Provide the [X, Y] coordinate of the cell's center where the given text is located.  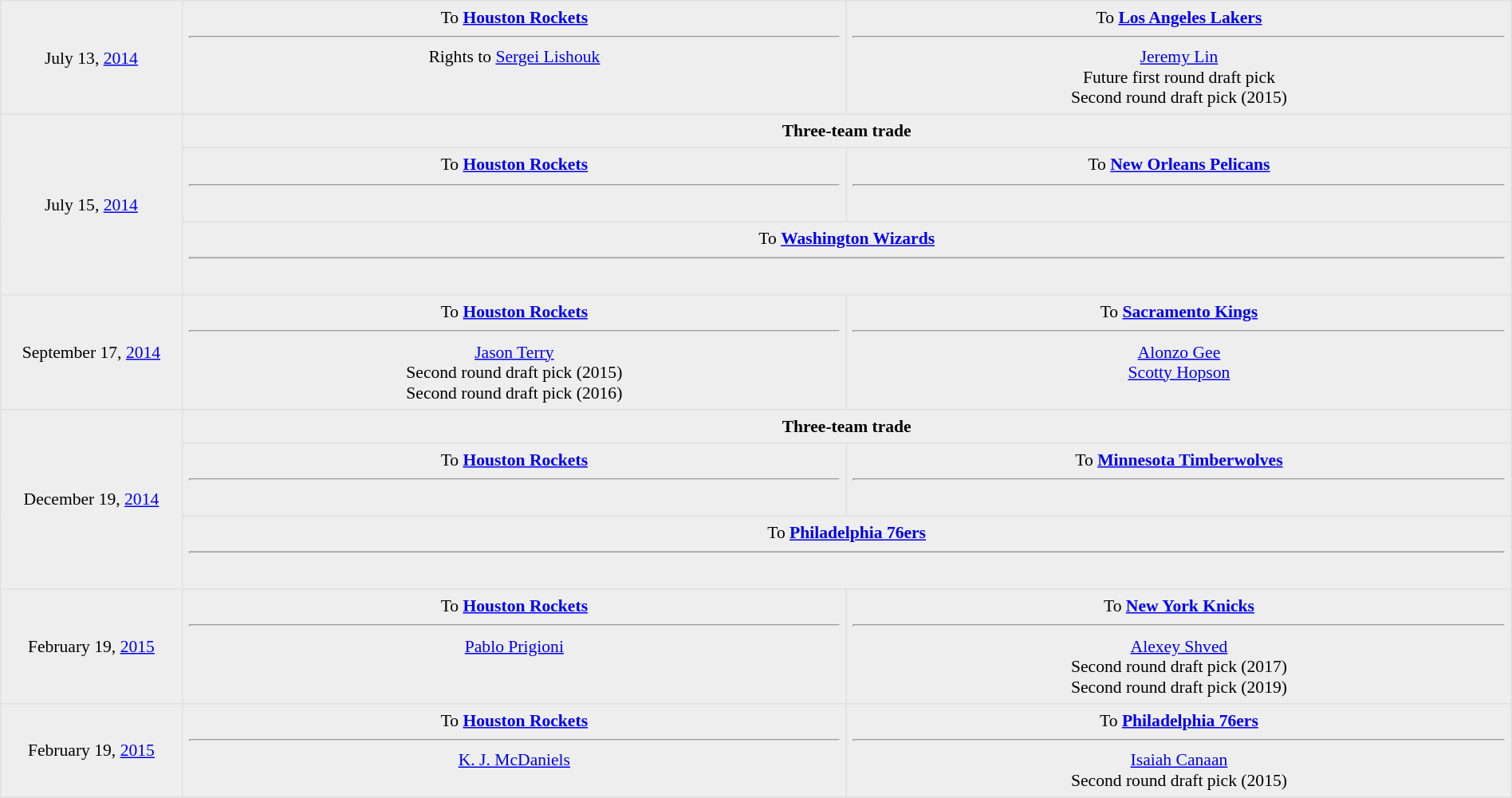
To Philadelphia 76ers [847, 552]
To Houston RocketsPablo Prigioni [514, 646]
To New York KnicksAlexey ShvedSecond round draft pick (2017)Second round draft pick (2019) [1179, 646]
To Houston RocketsK. J. McDaniels [514, 750]
To Washington Wizards [847, 258]
To Sacramento KingsAlonzo GeeScotty Hopson [1179, 352]
To Los Angeles LakersJeremy LinFuture first round draft pickSecond round draft pick (2015) [1179, 57]
To Houston RocketsRights to Sergei Lishouk [514, 57]
To Philadelphia 76ersIsaiah CanaanSecond round draft pick (2015) [1179, 750]
To New Orleans Pelicans [1179, 185]
July 15, 2014 [91, 205]
To Minnesota Timberwolves [1179, 479]
September 17, 2014 [91, 352]
To Houston RocketsJason TerrySecond round draft pick (2015)Second round draft pick (2016) [514, 352]
December 19, 2014 [91, 499]
July 13, 2014 [91, 57]
